Output the [x, y] coordinate of the center of the cell containing the given text.  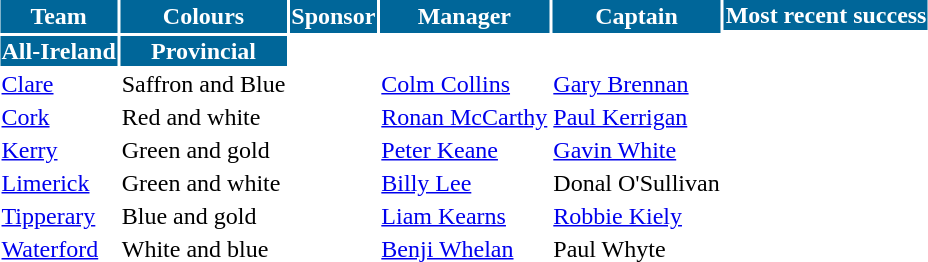
Saffron and Blue [204, 84]
Red and white [204, 117]
Peter Keane [464, 150]
Ronan McCarthy [464, 117]
Cork [58, 117]
All-Ireland [58, 51]
Green and gold [204, 150]
Colm Collins [464, 84]
Most recent success [826, 15]
Sponsor [334, 16]
Team [58, 16]
Gavin White [636, 150]
Provincial [204, 51]
Colours [204, 16]
Gary Brennan [636, 84]
Manager [464, 16]
Captain [636, 16]
Paul Kerrigan [636, 117]
Robbie Kiely [636, 216]
Liam Kearns [464, 216]
Tipperary [58, 216]
Clare [58, 84]
Blue and gold [204, 216]
Billy Lee [464, 183]
Green and white [204, 183]
Donal O'Sullivan [636, 183]
Limerick [58, 183]
Kerry [58, 150]
